Return (X, Y) of the center of cell containing provided text 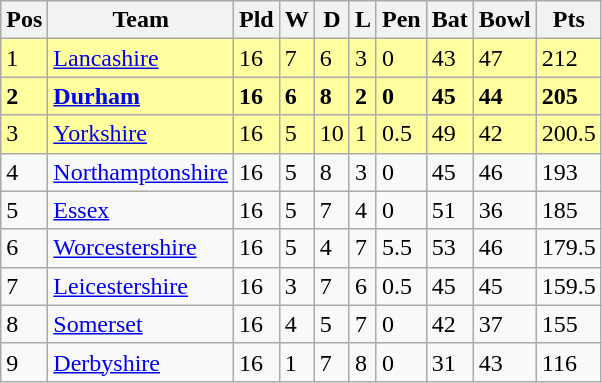
W (296, 20)
37 (504, 324)
179.5 (568, 248)
Essex (141, 210)
159.5 (568, 286)
212 (568, 58)
Derbyshire (141, 362)
185 (568, 210)
193 (568, 172)
31 (450, 362)
Leicestershire (141, 286)
49 (450, 134)
155 (568, 324)
47 (504, 58)
10 (332, 134)
Northamptonshire (141, 172)
Pos (24, 20)
Bat (450, 20)
Team (141, 20)
44 (504, 96)
51 (450, 210)
Worcestershire (141, 248)
53 (450, 248)
116 (568, 362)
Pts (568, 20)
Durham (141, 96)
205 (568, 96)
D (332, 20)
Bowl (504, 20)
Pld (257, 20)
36 (504, 210)
Somerset (141, 324)
5.5 (401, 248)
Pen (401, 20)
Lancashire (141, 58)
L (362, 20)
Yorkshire (141, 134)
200.5 (568, 134)
9 (24, 362)
